Output the (X, Y) coordinate of the center of the cell containing the given text.  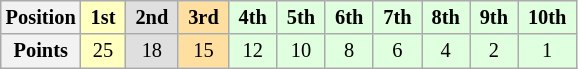
8 (349, 51)
7th (397, 17)
18 (152, 51)
6th (349, 17)
10 (301, 51)
8th (446, 17)
5th (301, 17)
Points (41, 51)
Position (41, 17)
1st (104, 17)
10th (547, 17)
2nd (152, 17)
1 (547, 51)
9th (494, 17)
25 (104, 51)
4 (446, 51)
6 (397, 51)
12 (253, 51)
4th (253, 17)
3rd (203, 17)
15 (203, 51)
2 (494, 51)
